Search for the cell housing the specified text and yield its [X, Y] center coordinate. 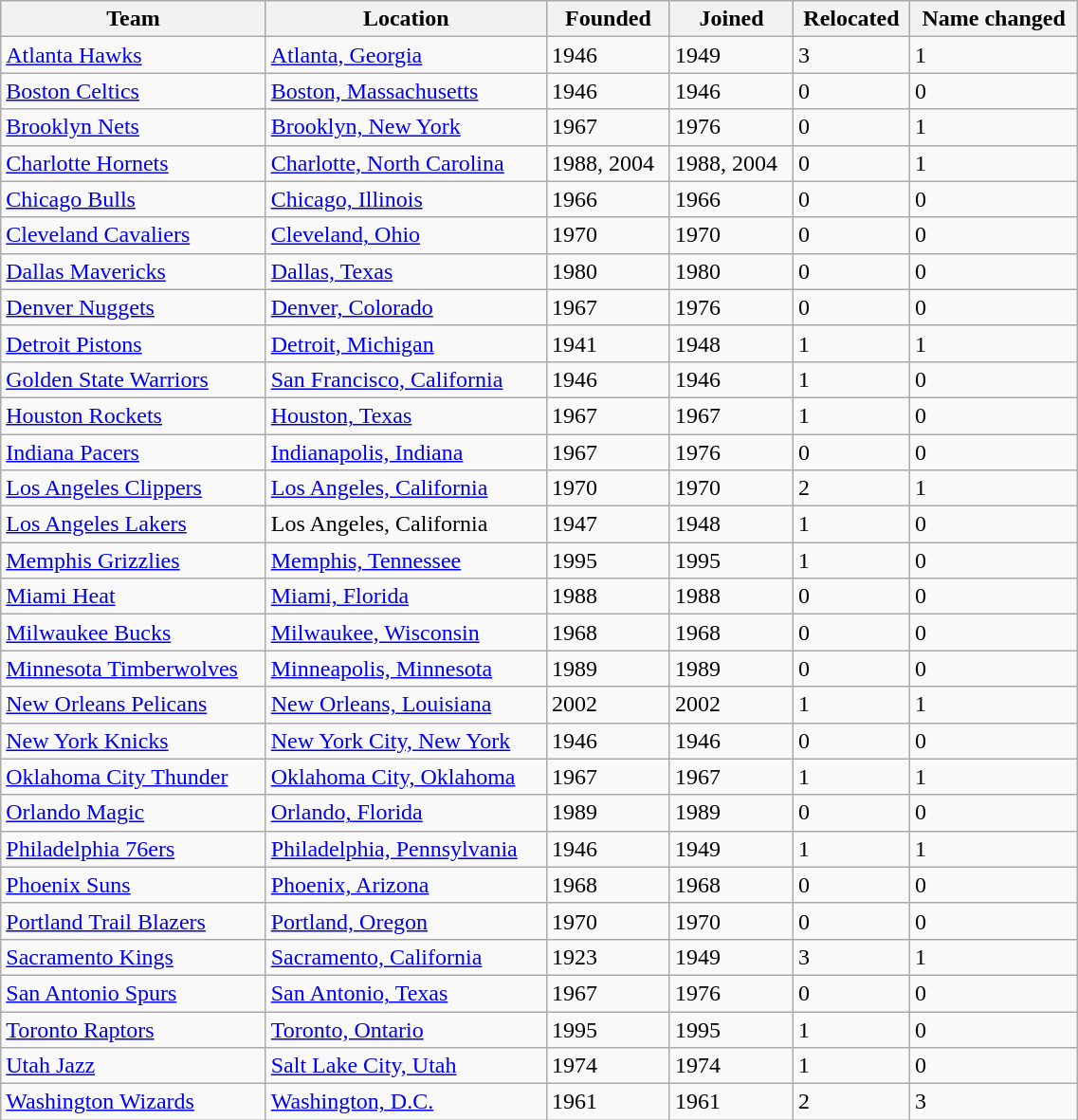
Location [406, 19]
Indianapolis, Indiana [406, 452]
Joined [731, 19]
Philadelphia, Pennsylvania [406, 849]
Minnesota Timberwolves [133, 669]
Salt Lake City, Utah [406, 1066]
Boston Celtics [133, 91]
Minneapolis, Minnesota [406, 669]
San Francisco, California [406, 379]
Phoenix Suns [133, 885]
Indiana Pacers [133, 452]
Miami Heat [133, 597]
Washington Wizards [133, 1102]
Orlando, Florida [406, 813]
Oklahoma City, Oklahoma [406, 777]
Chicago Bulls [133, 199]
Memphis, Tennessee [406, 560]
San Antonio, Texas [406, 993]
Brooklyn Nets [133, 127]
Portland Trail Blazers [133, 921]
1923 [608, 957]
Golden State Warriors [133, 379]
Miami, Florida [406, 597]
Los Angeles Lakers [133, 524]
Denver Nuggets [133, 307]
Utah Jazz [133, 1066]
Team [133, 19]
Name changed [994, 19]
Philadelphia 76ers [133, 849]
Charlotte Hornets [133, 163]
Oklahoma City Thunder [133, 777]
Dallas Mavericks [133, 271]
Dallas, Texas [406, 271]
Sacramento, California [406, 957]
Los Angeles Clippers [133, 488]
Cleveland, Ohio [406, 235]
Brooklyn, New York [406, 127]
Atlanta, Georgia [406, 55]
Charlotte, North Carolina [406, 163]
Denver, Colorado [406, 307]
Founded [608, 19]
1941 [608, 343]
Washington, D.C. [406, 1102]
New York Knicks [133, 741]
New Orleans Pelicans [133, 705]
Toronto Raptors [133, 1029]
Relocated [851, 19]
New Orleans, Louisiana [406, 705]
Chicago, Illinois [406, 199]
1947 [608, 524]
Toronto, Ontario [406, 1029]
San Antonio Spurs [133, 993]
Sacramento Kings [133, 957]
New York City, New York [406, 741]
Phoenix, Arizona [406, 885]
Houston, Texas [406, 415]
Atlanta Hawks [133, 55]
Boston, Massachusetts [406, 91]
Milwaukee Bucks [133, 633]
Milwaukee, Wisconsin [406, 633]
Detroit Pistons [133, 343]
Houston Rockets [133, 415]
Memphis Grizzlies [133, 560]
Portland, Oregon [406, 921]
Orlando Magic [133, 813]
Cleveland Cavaliers [133, 235]
Detroit, Michigan [406, 343]
